Identify which cell holds the provided text, then report its (X, Y) central coordinate. 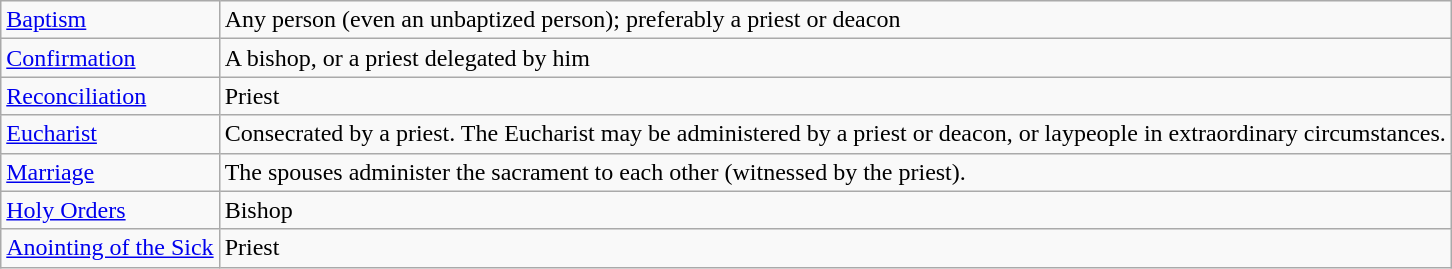
Marriage (110, 172)
Holy Orders (110, 210)
Bishop (835, 210)
Eucharist (110, 134)
Reconciliation (110, 96)
Anointing of the Sick (110, 248)
Any person (even an unbaptized person); preferably a priest or deacon (835, 20)
A bishop, or a priest delegated by him (835, 58)
Confirmation (110, 58)
The spouses administer the sacrament to each other (witnessed by the priest). (835, 172)
Baptism (110, 20)
Consecrated by a priest. The Eucharist may be administered by a priest or deacon, or laypeople in extraordinary circumstances. (835, 134)
